Extract the (x, y) coordinate from the center of the cell holding the provided text.  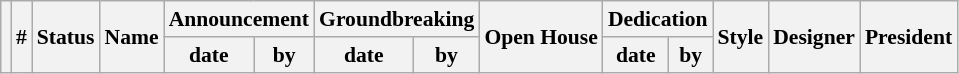
# (22, 36)
Style (740, 36)
President (908, 36)
Announcement (239, 19)
Designer (814, 36)
Open House (540, 36)
Name (132, 36)
Groundbreaking (396, 19)
Dedication (658, 19)
Status (66, 36)
